Provide the (X, Y) coordinate of the cell's center where the given text is located.  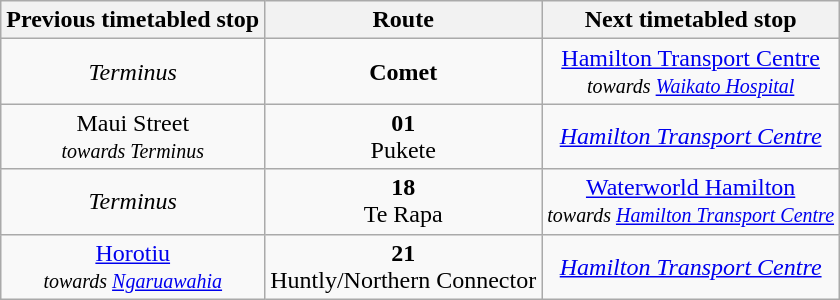
01Pukete (404, 136)
Horotiu towards Ngaruawahia (133, 266)
Maui Street towards Terminus (133, 136)
21Huntly/Northern Connector (404, 266)
Waterworld Hamilton towards Hamilton Transport Centre (691, 202)
Next timetabled stop (691, 20)
Hamilton Transport Centre towards Waikato Hospital (691, 72)
18Te Rapa (404, 202)
Comet (404, 72)
Route (404, 20)
Previous timetabled stop (133, 20)
